Scan for the cell matching the given text and deliver its (x, y) coordinate at center. 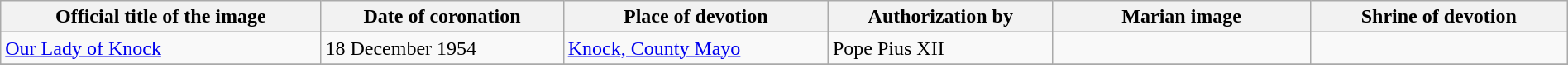
Knock, County Mayo (696, 48)
Place of devotion (696, 17)
Pope Pius XII (940, 48)
Authorization by (940, 17)
Date of coronation (442, 17)
18 December 1954 (442, 48)
Our Lady of Knock (160, 48)
Marian image (1181, 17)
Official title of the image (160, 17)
Shrine of devotion (1439, 17)
